Output the [x, y] coordinate of the center of the cell containing the given text.  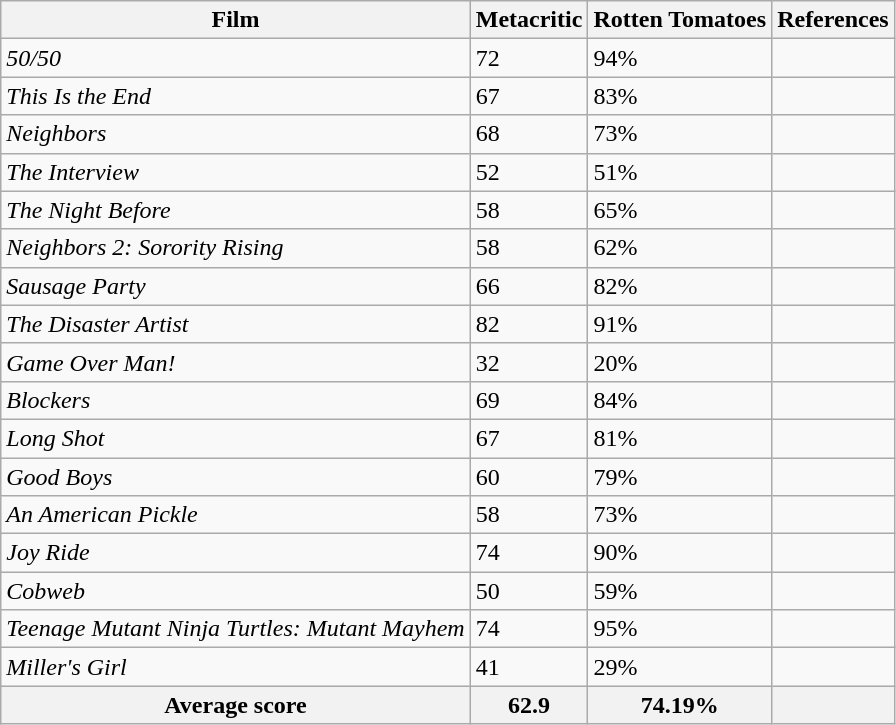
The Interview [236, 172]
Joy Ride [236, 553]
94% [680, 58]
84% [680, 400]
Miller's Girl [236, 667]
Metacritic [529, 20]
60 [529, 477]
91% [680, 324]
62% [680, 248]
62.9 [529, 705]
Long Shot [236, 438]
Cobweb [236, 591]
Rotten Tomatoes [680, 20]
79% [680, 477]
Blockers [236, 400]
The Disaster Artist [236, 324]
Neighbors [236, 134]
Film [236, 20]
66 [529, 286]
52 [529, 172]
95% [680, 629]
59% [680, 591]
83% [680, 96]
72 [529, 58]
69 [529, 400]
50 [529, 591]
Teenage Mutant Ninja Turtles: Mutant Mayhem [236, 629]
74.19% [680, 705]
90% [680, 553]
This Is the End [236, 96]
29% [680, 667]
Good Boys [236, 477]
50/50 [236, 58]
81% [680, 438]
References [834, 20]
82% [680, 286]
51% [680, 172]
65% [680, 210]
82 [529, 324]
Average score [236, 705]
Neighbors 2: Sorority Rising [236, 248]
32 [529, 362]
The Night Before [236, 210]
Sausage Party [236, 286]
20% [680, 362]
Game Over Man! [236, 362]
An American Pickle [236, 515]
41 [529, 667]
68 [529, 134]
